Identify which cell holds the provided text, then report its [X, Y] central coordinate. 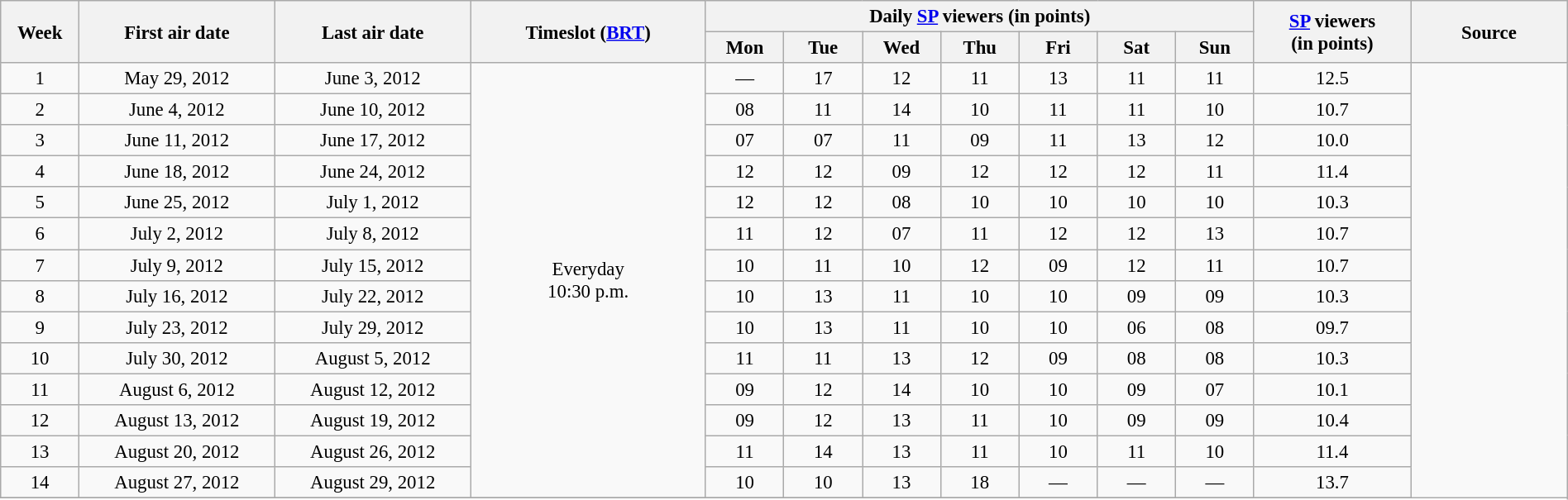
4 [40, 172]
June 3, 2012 [372, 79]
June 4, 2012 [177, 110]
August 27, 2012 [177, 483]
July 22, 2012 [372, 296]
9 [40, 327]
Source [1489, 31]
July 8, 2012 [372, 234]
Fri [1059, 48]
06 [1136, 327]
3 [40, 140]
Sat [1136, 48]
Last air date [372, 31]
7 [40, 265]
8 [40, 296]
Sun [1216, 48]
July 2, 2012 [177, 234]
August 12, 2012 [372, 389]
09.7 [1331, 327]
First air date [177, 31]
July 23, 2012 [177, 327]
June 18, 2012 [177, 172]
August 6, 2012 [177, 389]
August 5, 2012 [372, 358]
5 [40, 202]
17 [824, 79]
August 19, 2012 [372, 421]
Timeslot (BRT) [588, 31]
July 15, 2012 [372, 265]
May 29, 2012 [177, 79]
18 [979, 483]
Tue [824, 48]
6 [40, 234]
1 [40, 79]
August 26, 2012 [372, 451]
Everyday10:30 p.m. [588, 280]
July 30, 2012 [177, 358]
13.7 [1331, 483]
10.0 [1331, 140]
Thu [979, 48]
July 9, 2012 [177, 265]
August 13, 2012 [177, 421]
August 29, 2012 [372, 483]
July 1, 2012 [372, 202]
Daily SP viewers (in points) [979, 17]
June 25, 2012 [177, 202]
June 17, 2012 [372, 140]
10.4 [1331, 421]
SP viewers(in points) [1331, 31]
June 10, 2012 [372, 110]
June 24, 2012 [372, 172]
June 11, 2012 [177, 140]
Week [40, 31]
August 20, 2012 [177, 451]
12.5 [1331, 79]
2 [40, 110]
July 29, 2012 [372, 327]
10.1 [1331, 389]
Wed [901, 48]
July 16, 2012 [177, 296]
Mon [744, 48]
